For the text-containing cell, return its midpoint in [X, Y] coordinate format. 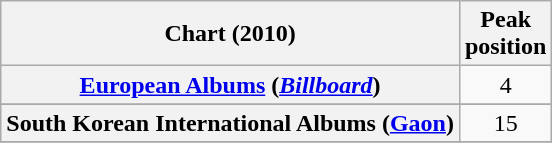
15 [505, 123]
European Albums (Billboard) [230, 85]
4 [505, 85]
South Korean International Albums (Gaon) [230, 123]
Peakposition [505, 34]
Chart (2010) [230, 34]
